Pinpoint the cell where the given text exists, returning its [X, Y] midpoint coordinate. 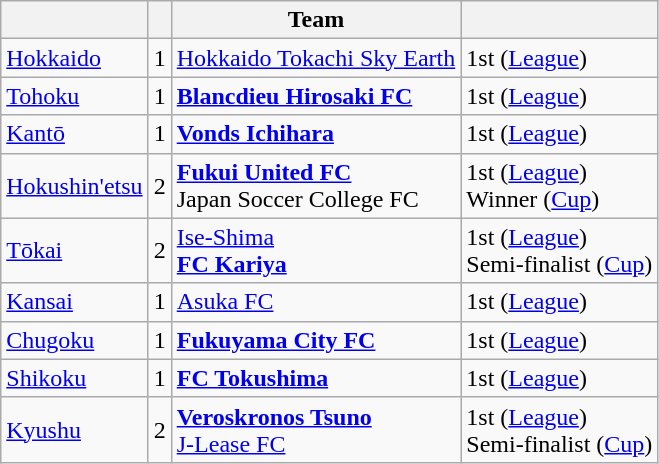
1st (League) Winner (Cup) [560, 186]
Chugoku [74, 340]
Tohoku [74, 96]
Vonds Ichihara [316, 134]
Blancdieu Hirosaki FC [316, 96]
Hokkaido [74, 58]
Ise-Shima FC Kariya [316, 250]
Kansai [74, 302]
Asuka FC [316, 302]
Kyushu [74, 430]
Team [316, 20]
Shikoku [74, 378]
Veroskronos Tsuno J-Lease FC [316, 430]
Fukui United FC Japan Soccer College FC [316, 186]
Tōkai [74, 250]
FC Tokushima [316, 378]
Hokushin'etsu [74, 186]
Fukuyama City FC [316, 340]
Kantō [74, 134]
Hokkaido Tokachi Sky Earth [316, 58]
